Extract the [X, Y] coordinate from the center of the cell holding the provided text.  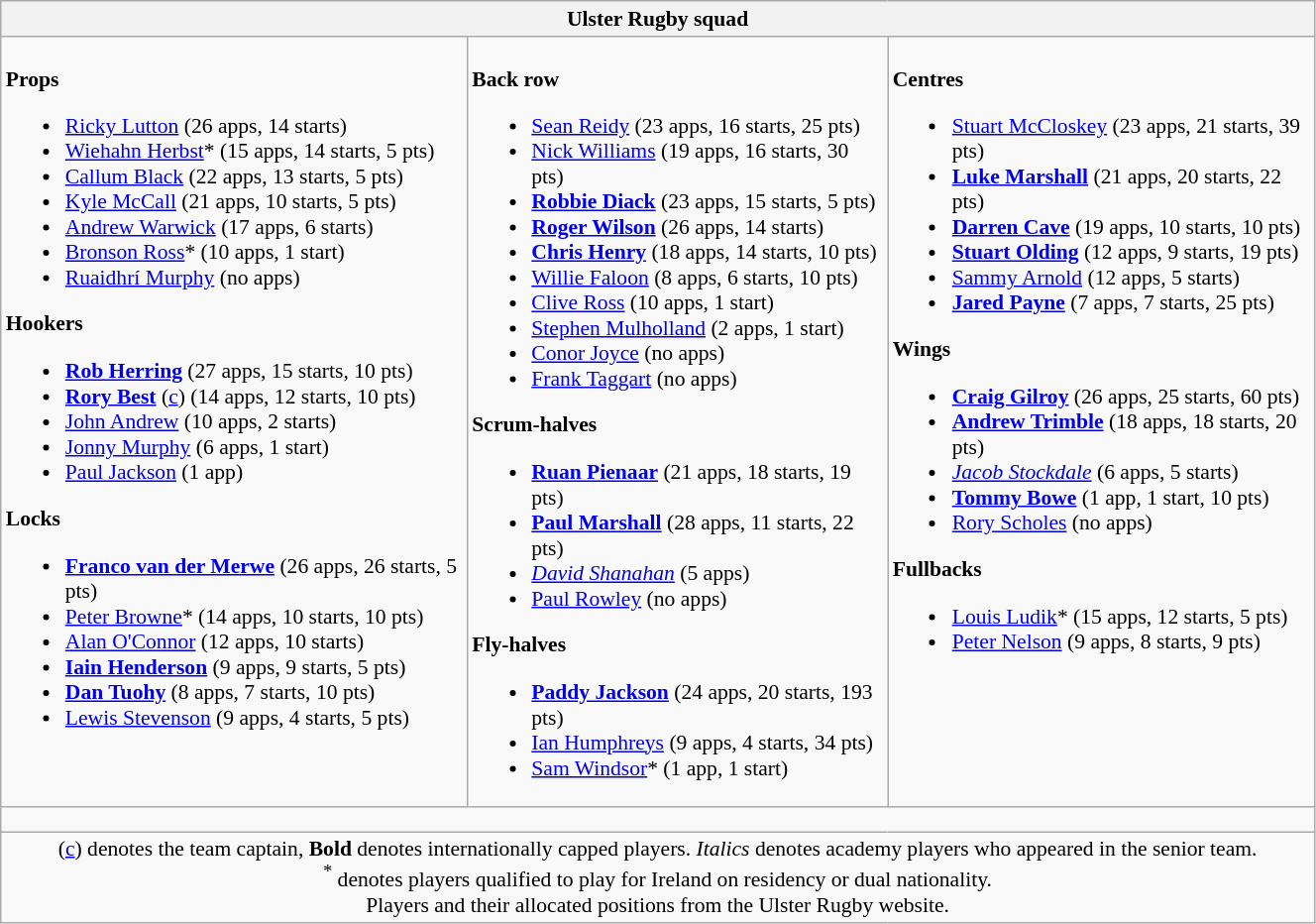
Ulster Rugby squad [658, 19]
